Find where the given text appears and provide that cell's center as [X, Y] coordinate. 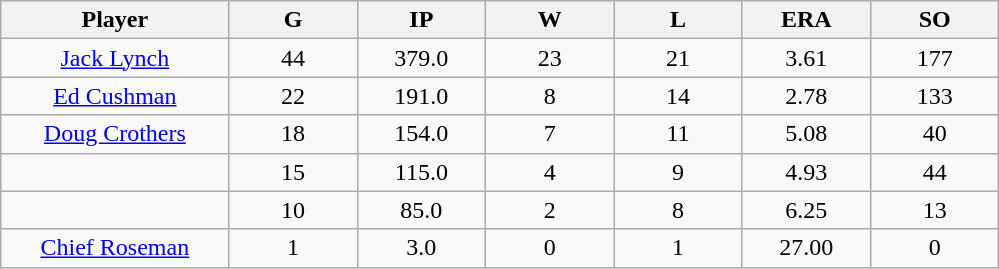
23 [550, 58]
Player [115, 20]
85.0 [421, 210]
22 [293, 96]
177 [934, 58]
Jack Lynch [115, 58]
3.61 [806, 58]
IP [421, 20]
Ed Cushman [115, 96]
2.78 [806, 96]
4.93 [806, 172]
191.0 [421, 96]
Chief Roseman [115, 248]
14 [678, 96]
10 [293, 210]
L [678, 20]
115.0 [421, 172]
13 [934, 210]
11 [678, 134]
7 [550, 134]
Doug Crothers [115, 134]
ERA [806, 20]
W [550, 20]
9 [678, 172]
4 [550, 172]
21 [678, 58]
G [293, 20]
6.25 [806, 210]
5.08 [806, 134]
27.00 [806, 248]
15 [293, 172]
379.0 [421, 58]
3.0 [421, 248]
SO [934, 20]
40 [934, 134]
2 [550, 210]
154.0 [421, 134]
18 [293, 134]
133 [934, 96]
